Find where the given text appears and provide that cell's center as [x, y] coordinate. 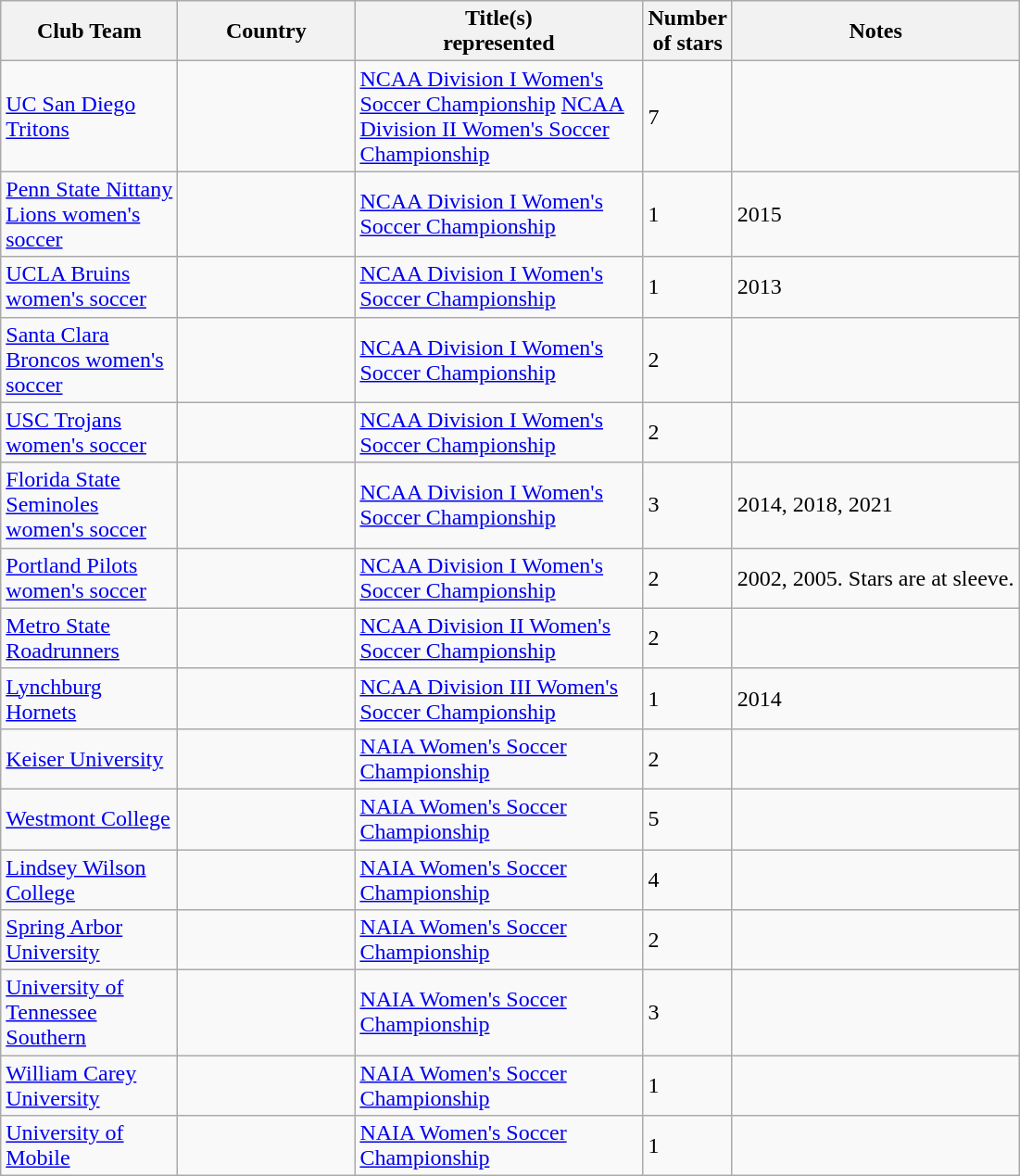
2014, 2018, 2021 [875, 505]
2015 [875, 214]
Lindsey Wilson College [89, 879]
4 [687, 879]
NCAA Division II Women's Soccer Championship [498, 638]
UCLA Bruins women's soccer [89, 287]
NCAA Division III Women's Soccer Championship [498, 699]
Portland Pilots women's soccer [89, 578]
Metro State Roadrunners [89, 638]
Santa Clara Broncos women's soccer [89, 360]
2013 [875, 287]
Club Team [89, 32]
2014 [875, 699]
5 [687, 819]
University of Tennessee Southern [89, 1013]
Westmont College [89, 819]
Numberof stars [687, 32]
Spring Arbor University [89, 940]
University of Mobile [89, 1145]
2002, 2005. Stars are at sleeve. [875, 578]
Title(s)represented [498, 32]
Notes [875, 32]
Lynchburg Hornets [89, 699]
William Carey University [89, 1086]
UC San Diego Tritons [89, 117]
Country [267, 32]
Keiser University [89, 758]
Florida State Seminoles women's soccer [89, 505]
7 [687, 117]
USC Trojans women's soccer [89, 432]
NCAA Division I Women's Soccer Championship NCAA Division II Women's Soccer Championship [498, 117]
Penn State Nittany Lions women's soccer [89, 214]
